Detect which cell encompasses the target text, then output its [x, y] center coordinate. 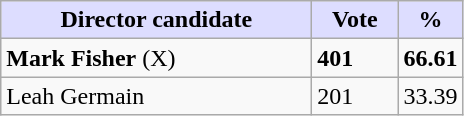
401 [355, 58]
Leah Germain [156, 96]
% [430, 20]
Vote [355, 20]
Director candidate [156, 20]
Mark Fisher (X) [156, 58]
201 [355, 96]
66.61 [430, 58]
33.39 [430, 96]
